Return the [x, y] coordinate for the center point of the cell that contains the specified text.  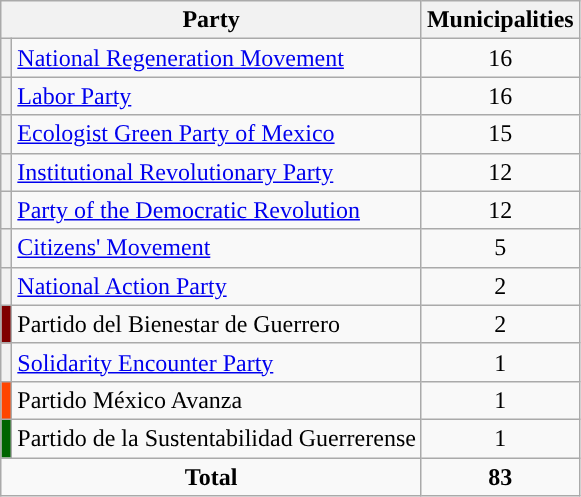
Solidarity Encounter Party [217, 362]
Partido del Bienestar de Guerrero [217, 324]
National Regeneration Movement [217, 58]
83 [500, 477]
Citizens' Movement [217, 248]
Labor Party [217, 96]
Party [212, 20]
Total [212, 477]
Partido México Avanza [217, 400]
Ecologist Green Party of Mexico [217, 134]
Party of the Democratic Revolution [217, 210]
5 [500, 248]
National Action Party [217, 286]
Institutional Revolutionary Party [217, 172]
Partido de la Sustentabilidad Guerrerense [217, 438]
Municipalities [500, 20]
15 [500, 134]
